Provide the (x, y) coordinate of the cell's center where the given text is located.  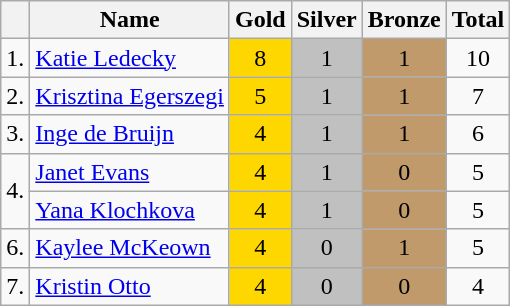
4. (16, 191)
3. (16, 134)
7. (16, 286)
7 (478, 96)
Katie Ledecky (130, 58)
6 (478, 134)
Bronze (404, 20)
2. (16, 96)
Total (478, 20)
Gold (260, 20)
Yana Klochkova (130, 210)
Kristin Otto (130, 286)
Kaylee McKeown (130, 248)
1. (16, 58)
Silver (326, 20)
6. (16, 248)
Janet Evans (130, 172)
Inge de Bruijn (130, 134)
Krisztina Egerszegi (130, 96)
Name (130, 20)
10 (478, 58)
8 (260, 58)
